Return (X, Y) of the center of cell containing provided text 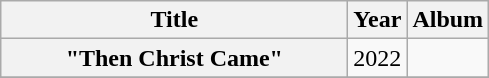
Title (174, 20)
2022 (378, 58)
Year (378, 20)
Album (448, 20)
"Then Christ Came" (174, 58)
